For the text-containing cell, return its midpoint in [X, Y] coordinate format. 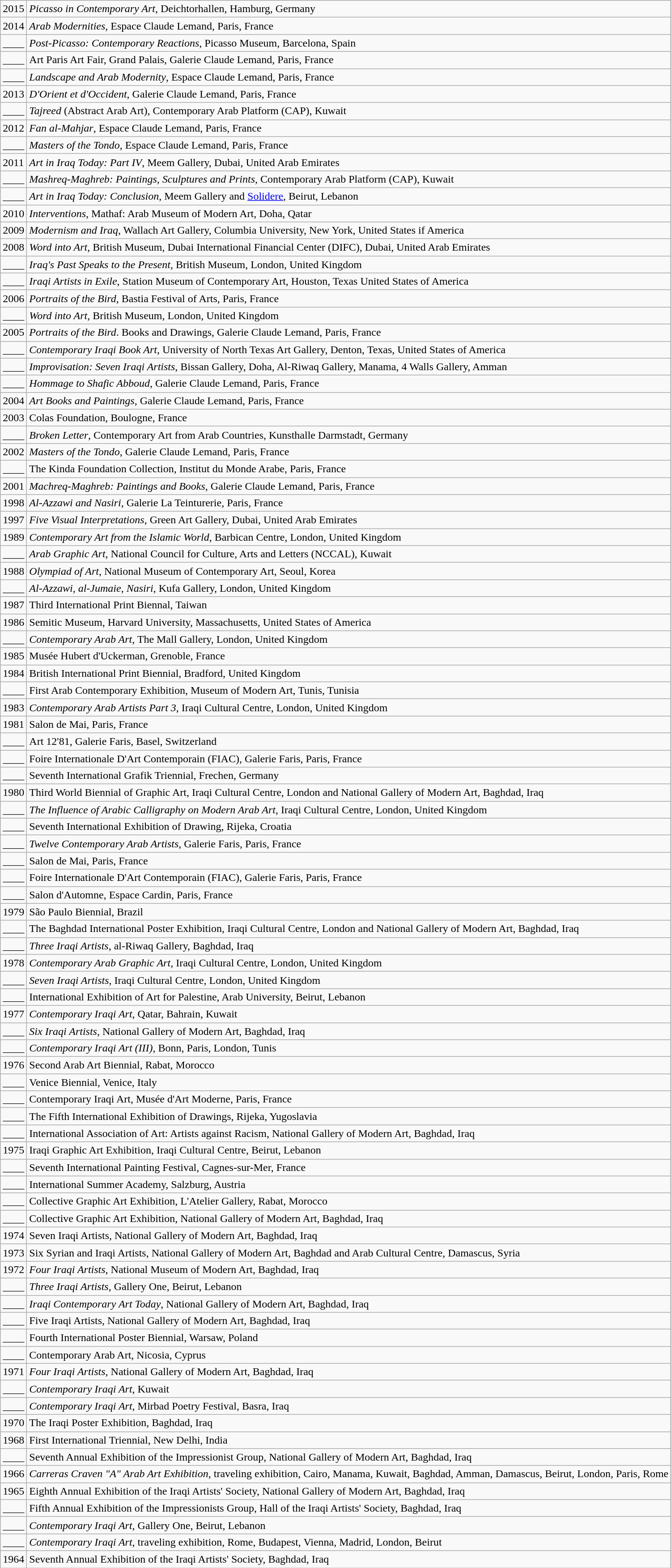
Three Iraqi Artists, Gallery One, Beirut, Lebanon [349, 1286]
Fifth Annual Exhibition of the Impressionists Group, Hall of the Iraqi Artists' Society, Baghdad, Iraq [349, 1508]
Hommage to Shafic Abboud, Galerie Claude Lemand, Paris, France [349, 384]
Contemporary Arab Artists Part 3, Iraqi Cultural Centre, London, United Kingdom [349, 707]
Picasso in Contemporary Art, Deichtorhallen, Hamburg, Germany [349, 9]
Seventh International Exhibition of Drawing, Rijeka, Croatia [349, 827]
Fan al-Mahjar, Espace Claude Lemand, Paris, France [349, 128]
Arab Graphic Art, National Council for Culture, Arts and Letters (NCCAL), Kuwait [349, 554]
1976 [13, 1065]
Eighth Annual Exhibition of the Iraqi Artists' Society, National Gallery of Modern Art, Baghdad, Iraq [349, 1491]
Masters of the Tondo, Galerie Claude Lemand, Paris, France [349, 452]
Six Syrian and Iraqi Artists, National Gallery of Modern Art, Baghdad and Arab Cultural Centre, Damascus, Syria [349, 1252]
First Arab Contemporary Exhibition, Museum of Modern Art, Tunis, Tunisia [349, 690]
Musée Hubert d'Uckerman, Grenoble, France [349, 656]
Portraits of the Bird. Books and Drawings, Galerie Claude Lemand, Paris, France [349, 333]
Third International Print Biennal, Taiwan [349, 605]
Contemporary Arab Graphic Art, Iraqi Cultural Centre, London, United Kingdom [349, 963]
Tajreed (Abstract Arab Art), Contemporary Arab Platform (CAP), Kuwait [349, 111]
Contemporary Iraqi Art, Musée d'Art Moderne, Paris, France [349, 1099]
2012 [13, 128]
British International Print Biennial, Bradford, United Kingdom [349, 673]
1975 [13, 1150]
2013 [13, 94]
2004 [13, 401]
Mashreq-Maghreb: Paintings, Sculptures and Prints, Contemporary Arab Platform (CAP), Kuwait [349, 179]
2010 [13, 214]
Masters of the Tondo, Espace Claude Lemand, Paris, France [349, 145]
1986 [13, 622]
Interventions, Mathaf: Arab Museum of Modern Art, Doha, Qatar [349, 214]
Contemporary Art from the Islamic World, Barbican Centre, London, United Kingdom [349, 537]
1998 [13, 503]
Semitic Museum, Harvard University, Massachusetts, United States of America [349, 622]
2002 [13, 452]
2003 [13, 418]
Four Iraqi Artists, National Museum of Modern Art, Baghdad, Iraq [349, 1269]
Seventh International Painting Festival, Cagnes-sur-Mer, France [349, 1167]
Art 12'81, Galerie Faris, Basel, Switzerland [349, 741]
The Baghdad International Poster Exhibition, Iraqi Cultural Centre, London and National Gallery of Modern Art, Baghdad, Iraq [349, 929]
1971 [13, 1372]
1985 [13, 656]
Portraits of the Bird, Bastia Festival of Arts, Paris, France [349, 299]
Machreq-Maghreb: Paintings and Books, Galerie Claude Lemand, Paris, France [349, 486]
Iraqi Graphic Art Exhibition, Iraqi Cultural Centre, Beirut, Lebanon [349, 1150]
2005 [13, 333]
1984 [13, 673]
International Summer Academy, Salzburg, Austria [349, 1184]
1965 [13, 1491]
1977 [13, 1014]
Contemporary Arab Art, The Mall Gallery, London, United Kingdom [349, 639]
Al-Azzawi and Nasiri, Galerie La Teinturerie, Paris, France [349, 503]
1970 [13, 1423]
The Fifth International Exhibition of Drawings, Rijeka, Yugoslavia [349, 1116]
Seven Iraqi Artists, Iraqi Cultural Centre, London, United Kingdom [349, 980]
1974 [13, 1235]
Al-Azzawi, al-Jumaie, Nasiri, Kufa Gallery, London, United Kingdom [349, 588]
Landscape and Arab Modernity, Espace Claude Lemand, Paris, France [349, 77]
Six Iraqi Artists, National Gallery of Modern Art, Baghdad, Iraq [349, 1031]
1989 [13, 537]
Twelve Contemporary Arab Artists, Galerie Faris, Paris, France [349, 844]
Seventh International Grafik Triennial, Frechen, Germany [349, 776]
Word into Art, British Museum, Dubai International Financial Center (DIFC), Dubai, United Arab Emirates [349, 248]
Salon d'Automne, Espace Cardin, Paris, France [349, 895]
São Paulo Biennial, Brazil [349, 912]
1973 [13, 1252]
Contemporary Iraqi Art, Gallery One, Beirut, Lebanon [349, 1525]
Five Iraqi Artists, National Gallery of Modern Art, Baghdad, Iraq [349, 1321]
Post-Picasso: Contemporary Reactions, Picasso Museum, Barcelona, Spain [349, 43]
Modernism and Iraq, Wallach Art Gallery, Columbia University, New York, United States if America [349, 231]
Fourth International Poster Biennial, Warsaw, Poland [349, 1338]
D'Orient et d'Occident, Galerie Claude Lemand, Paris, France [349, 94]
Art Paris Art Fair, Grand Palais, Galerie Claude Lemand, Paris, France [349, 60]
Seventh Annual Exhibition of the Iraqi Artists' Society, Baghdad, Iraq [349, 1559]
Carreras Craven "A" Arab Art Exhibition, traveling exhibition, Cairo, Manama, Kuwait, Baghdad, Amman, Damascus, Beirut, London, Paris, Rome [349, 1474]
1968 [13, 1440]
1981 [13, 724]
Seventh Annual Exhibition of the Impressionist Group, National Gallery of Modern Art, Baghdad, Iraq [349, 1457]
1978 [13, 963]
Word into Art, British Museum, London, United Kingdom [349, 316]
Colas Foundation, Boulogne, France [349, 418]
1997 [13, 520]
1980 [13, 793]
Iraqi Artists in Exile, Station Museum of Contemporary Art, Houston, Texas United States of America [349, 282]
Contemporary Iraqi Art, Kuwait [349, 1389]
1988 [13, 571]
Contemporary Iraqi Art (III), Bonn, Paris, London, Tunis [349, 1048]
Art Books and Paintings, Galerie Claude Lemand, Paris, France [349, 401]
2011 [13, 162]
1987 [13, 605]
Venice Biennial, Venice, Italy [349, 1082]
2006 [13, 299]
Third World Biennial of Graphic Art, Iraqi Cultural Centre, London and National Gallery of Modern Art, Baghdad, Iraq [349, 793]
The Kinda Foundation Collection, Institut du Monde Arabe, Paris, France [349, 469]
Iraq's Past Speaks to the Present, British Museum, London, United Kingdom [349, 265]
International Exhibition of Art for Palestine, Arab University, Beirut, Lebanon [349, 997]
1964 [13, 1559]
Seven Iraqi Artists, National Gallery of Modern Art, Baghdad, Iraq [349, 1235]
Collective Graphic Art Exhibition, National Gallery of Modern Art, Baghdad, Iraq [349, 1218]
International Association of Art: Artists against Racism, National Gallery of Modern Art, Baghdad, Iraq [349, 1133]
Arab Modernities, Espace Claude Lemand, Paris, France [349, 26]
Art in Iraq Today: Part IV, Meem Gallery, Dubai, United Arab Emirates [349, 162]
Broken Letter, Contemporary Art from Arab Countries, Kunsthalle Darmstadt, Germany [349, 435]
2014 [13, 26]
1983 [13, 707]
Iraqi Contemporary Art Today, National Gallery of Modern Art, Baghdad, Iraq [349, 1304]
1966 [13, 1474]
Three Iraqi Artists, al-Riwaq Gallery, Baghdad, Iraq [349, 946]
1979 [13, 912]
The Iraqi Poster Exhibition, Baghdad, Iraq [349, 1423]
Collective Graphic Art Exhibition, L'Atelier Gallery, Rabat, Morocco [349, 1201]
The Influence of Arabic Calligraphy on Modern Arab Art, Iraqi Cultural Centre, London, United Kingdom [349, 810]
Four Iraqi Artists, National Gallery of Modern Art, Baghdad, Iraq [349, 1372]
2015 [13, 9]
Contemporary Iraqi Art, Mirbad Poetry Festival, Basra, Iraq [349, 1406]
2009 [13, 231]
Contemporary Iraqi Art, Qatar, Bahrain, Kuwait [349, 1014]
Improvisation: Seven Iraqi Artists, Bissan Gallery, Doha, Al-Riwaq Gallery, Manama, 4 Walls Gallery, Amman [349, 367]
First International Triennial, New Delhi, India [349, 1440]
Art in Iraq Today: Conclusion, Meem Gallery and Solidere, Beirut, Lebanon [349, 196]
Second Arab Art Biennial, Rabat, Morocco [349, 1065]
Contemporary Iraqi Art, traveling exhibition, Rome, Budapest, Vienna, Madrid, London, Beirut [349, 1542]
Contemporary Arab Art, Nicosia, Cyprus [349, 1355]
Contemporary Iraqi Book Art, University of North Texas Art Gallery, Denton, Texas, United States of America [349, 350]
Five Visual Interpretations, Green Art Gallery, Dubai, United Arab Emirates [349, 520]
Olympiad of Art, National Museum of Contemporary Art, Seoul, Korea [349, 571]
2001 [13, 486]
1972 [13, 1269]
2008 [13, 248]
